Pinpoint the cell where the given text exists, returning its [X, Y] midpoint coordinate. 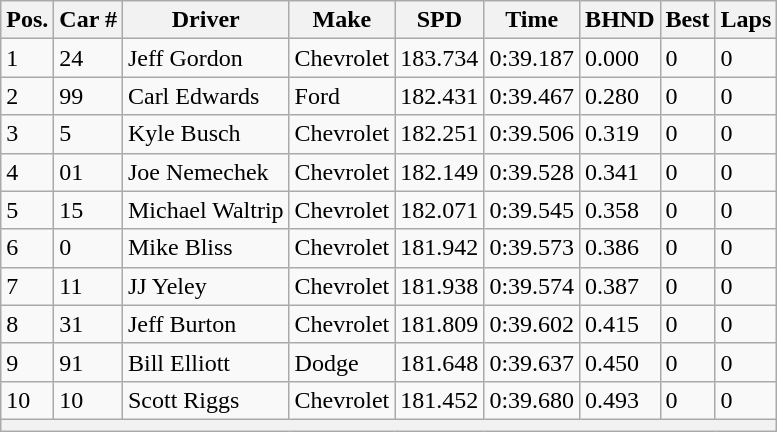
Bill Elliott [206, 362]
11 [88, 286]
Driver [206, 20]
0.386 [620, 248]
3 [28, 134]
0:39.467 [532, 96]
24 [88, 58]
JJ Yeley [206, 286]
0.450 [620, 362]
0.280 [620, 96]
2 [28, 96]
Carl Edwards [206, 96]
182.251 [440, 134]
183.734 [440, 58]
7 [28, 286]
1 [28, 58]
Jeff Burton [206, 324]
181.938 [440, 286]
0.358 [620, 210]
Michael Waltrip [206, 210]
182.431 [440, 96]
0:39.602 [532, 324]
0.341 [620, 172]
0:39.187 [532, 58]
181.648 [440, 362]
99 [88, 96]
0:39.637 [532, 362]
4 [28, 172]
Make [342, 20]
6 [28, 248]
Laps [746, 20]
Jeff Gordon [206, 58]
0:39.680 [532, 400]
0.387 [620, 286]
Dodge [342, 362]
0:39.573 [532, 248]
Mike Bliss [206, 248]
9 [28, 362]
181.809 [440, 324]
Car # [88, 20]
0:39.574 [532, 286]
15 [88, 210]
Time [532, 20]
182.071 [440, 210]
0.493 [620, 400]
0:39.506 [532, 134]
01 [88, 172]
Ford [342, 96]
Pos. [28, 20]
182.149 [440, 172]
0.319 [620, 134]
BHND [620, 20]
91 [88, 362]
8 [28, 324]
Kyle Busch [206, 134]
181.942 [440, 248]
Joe Nemechek [206, 172]
Best [688, 20]
SPD [440, 20]
31 [88, 324]
0:39.545 [532, 210]
Scott Riggs [206, 400]
0.415 [620, 324]
0.000 [620, 58]
181.452 [440, 400]
0:39.528 [532, 172]
